Search for the cell housing the specified text and yield its (x, y) center coordinate. 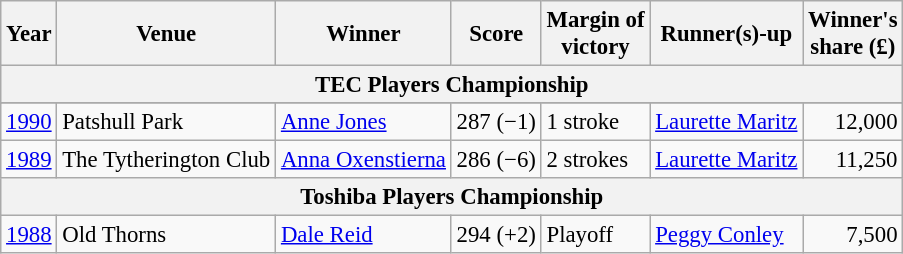
294 (+2) (496, 235)
1990 (29, 122)
7,500 (853, 235)
Playoff (596, 235)
Margin ofvictory (596, 34)
12,000 (853, 122)
2 strokes (596, 160)
1989 (29, 160)
1 stroke (596, 122)
Toshiba Players Championship (452, 197)
Runner(s)-up (726, 34)
1988 (29, 235)
Dale Reid (364, 235)
Peggy Conley (726, 235)
287 (−1) (496, 122)
Old Thorns (166, 235)
Venue (166, 34)
Anne Jones (364, 122)
The Tytherington Club (166, 160)
Winner'sshare (£) (853, 34)
Winner (364, 34)
Score (496, 34)
Patshull Park (166, 122)
TEC Players Championship (452, 85)
11,250 (853, 160)
Anna Oxenstierna (364, 160)
Year (29, 34)
286 (−6) (496, 160)
